Identify which cell holds the provided text, then report its (X, Y) central coordinate. 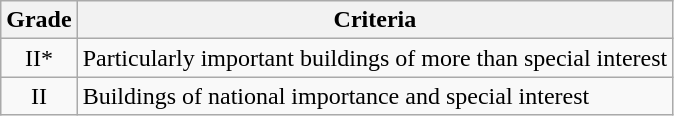
II* (39, 58)
Criteria (375, 20)
Particularly important buildings of more than special interest (375, 58)
II (39, 96)
Buildings of national importance and special interest (375, 96)
Grade (39, 20)
